Provide the [X, Y] coordinate of the cell's center where the given text is located.  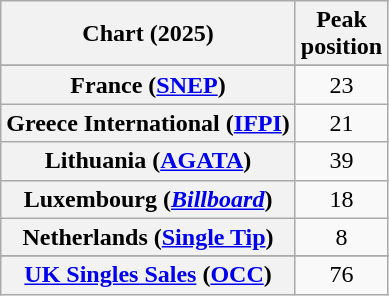
39 [341, 161]
Luxembourg (Billboard) [148, 199]
UK Singles Sales (OCC) [148, 275]
18 [341, 199]
76 [341, 275]
Chart (2025) [148, 34]
21 [341, 123]
Greece International (IFPI) [148, 123]
23 [341, 85]
8 [341, 237]
Peakposition [341, 34]
Netherlands (Single Tip) [148, 237]
Lithuania (AGATA) [148, 161]
France (SNEP) [148, 85]
